Search for the cell housing the specified text and yield its (x, y) center coordinate. 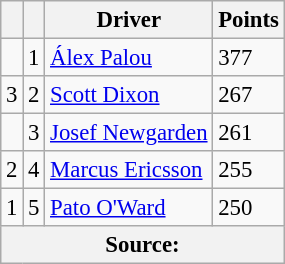
Source: (142, 245)
377 (248, 58)
Points (248, 20)
255 (248, 170)
5 (34, 208)
Pato O'Ward (129, 208)
261 (248, 133)
250 (248, 208)
Josef Newgarden (129, 133)
Scott Dixon (129, 95)
Álex Palou (129, 58)
Driver (129, 20)
267 (248, 95)
4 (34, 170)
Marcus Ericsson (129, 170)
